Output the (x, y) coordinate of the center of the cell containing the given text.  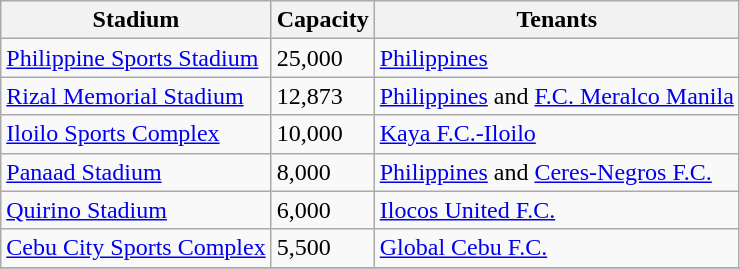
Tenants (556, 20)
Philippines and F.C. Meralco Manila (556, 96)
5,500 (322, 248)
Philippines and Ceres-Negros F.C. (556, 172)
Iloilo Sports Complex (136, 134)
12,873 (322, 96)
Philippine Sports Stadium (136, 58)
8,000 (322, 172)
Quirino Stadium (136, 210)
Ilocos United F.C. (556, 210)
Kaya F.C.-Iloilo (556, 134)
Capacity (322, 20)
Philippines (556, 58)
Stadium (136, 20)
Cebu City Sports Complex (136, 248)
10,000 (322, 134)
Global Cebu F.C. (556, 248)
Panaad Stadium (136, 172)
Rizal Memorial Stadium (136, 96)
6,000 (322, 210)
25,000 (322, 58)
